From the cell containing the given text, extract its center point as [X, Y] coordinate. 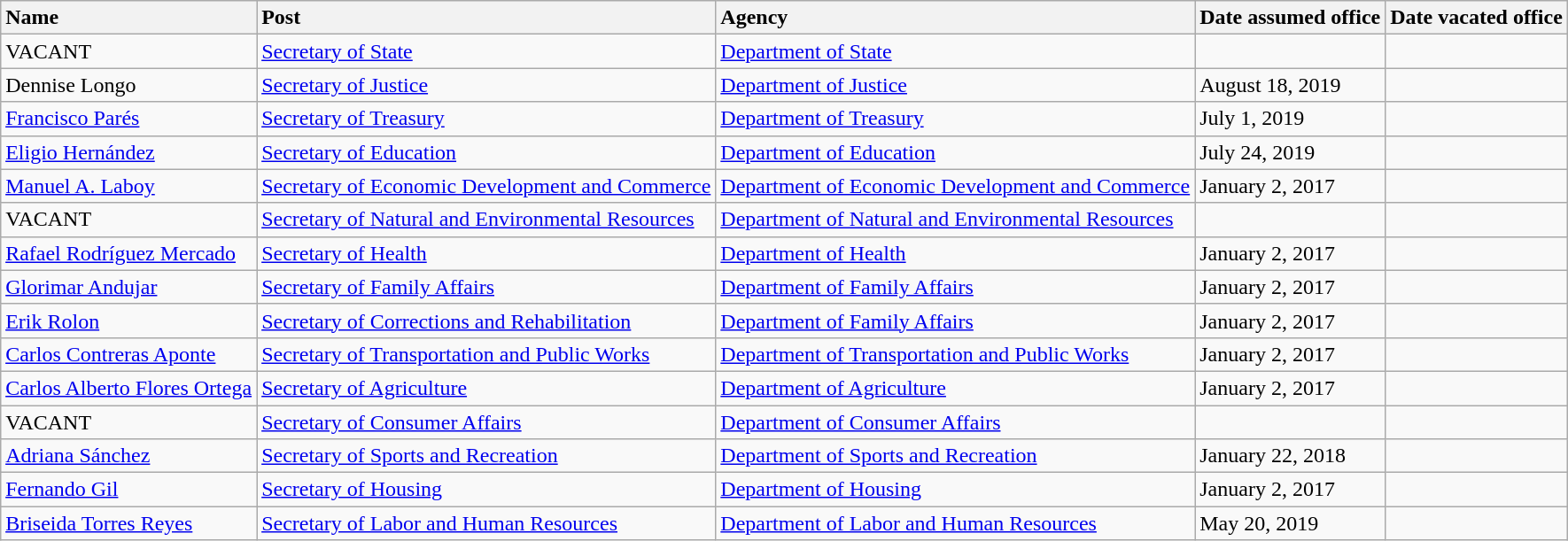
Department of State [955, 51]
August 18, 2019 [1290, 85]
Manuel A. Laboy [129, 186]
Secretary of Consumer Affairs [486, 422]
Department of Transportation and Public Works [955, 354]
Secretary of Agriculture [486, 388]
Eligio Hernández [129, 152]
Department of Consumer Affairs [955, 422]
Secretary of State [486, 51]
Department of Natural and Environmental Resources [955, 220]
Department of Labor and Human Resources [955, 523]
Date assumed office [1290, 18]
Briseida Torres Reyes [129, 523]
January 22, 2018 [1290, 456]
Department of Housing [955, 490]
Secretary of Health [486, 253]
Dennise Longo [129, 85]
Secretary of Education [486, 152]
Department of Education [955, 152]
Name [129, 18]
July 1, 2019 [1290, 119]
Secretary of Family Affairs [486, 287]
Rafael Rodríguez Mercado [129, 253]
Francisco Parés [129, 119]
Secretary of Justice [486, 85]
Secretary of Housing [486, 490]
July 24, 2019 [1290, 152]
Secretary of Transportation and Public Works [486, 354]
Secretary of Economic Development and Commerce [486, 186]
Carlos Alberto Flores Ortega [129, 388]
Date vacated office [1477, 18]
Secretary of Treasury [486, 119]
Fernando Gil [129, 490]
Department of Treasury [955, 119]
Carlos Contreras Aponte [129, 354]
Secretary of Sports and Recreation [486, 456]
Adriana Sánchez [129, 456]
Department of Justice [955, 85]
Department of Health [955, 253]
Agency [955, 18]
Glorimar Andujar [129, 287]
Erik Rolon [129, 321]
Secretary of Labor and Human Resources [486, 523]
Department of Sports and Recreation [955, 456]
Department of Agriculture [955, 388]
Secretary of Natural and Environmental Resources [486, 220]
Secretary of Corrections and Rehabilitation [486, 321]
Department of Economic Development and Commerce [955, 186]
May 20, 2019 [1290, 523]
Post [486, 18]
